From the cell containing the given text, extract its center point as [x, y] coordinate. 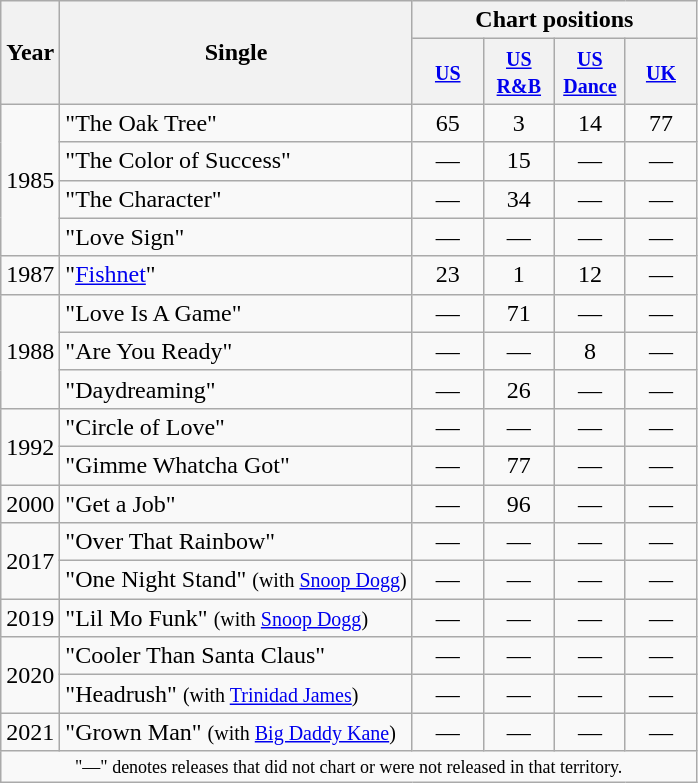
26 [518, 389]
US [448, 72]
"Love Is A Game" [236, 313]
UK [660, 72]
USDance [590, 72]
"Daydreaming" [236, 389]
"Lil Mo Funk" (with Snoop Dogg) [236, 618]
"Fishnet" [236, 275]
15 [518, 161]
"—" denotes releases that did not chart or were not released in that territory. [349, 766]
65 [448, 123]
1988 [30, 351]
"Headrush" (with Trinidad James) [236, 694]
2020 [30, 675]
"Get a Job" [236, 503]
3 [518, 123]
Single [236, 52]
Chart positions [554, 20]
"Are You Ready" [236, 351]
"Over That Rainbow" [236, 542]
"Circle of Love" [236, 427]
14 [590, 123]
USR&B [518, 72]
"The Oak Tree" [236, 123]
Year [30, 52]
1987 [30, 275]
2000 [30, 503]
"The Character" [236, 199]
2019 [30, 618]
"One Night Stand" (with Snoop Dogg) [236, 580]
8 [590, 351]
1985 [30, 180]
34 [518, 199]
1992 [30, 446]
"Cooler Than Santa Claus" [236, 656]
"Love Sign" [236, 237]
2017 [30, 561]
23 [448, 275]
1 [518, 275]
"Grown Man" (with Big Daddy Kane) [236, 732]
"Gimme Whatcha Got" [236, 465]
96 [518, 503]
71 [518, 313]
2021 [30, 732]
"The Color of Success" [236, 161]
12 [590, 275]
